Identify which cell holds the provided text, then report its [X, Y] central coordinate. 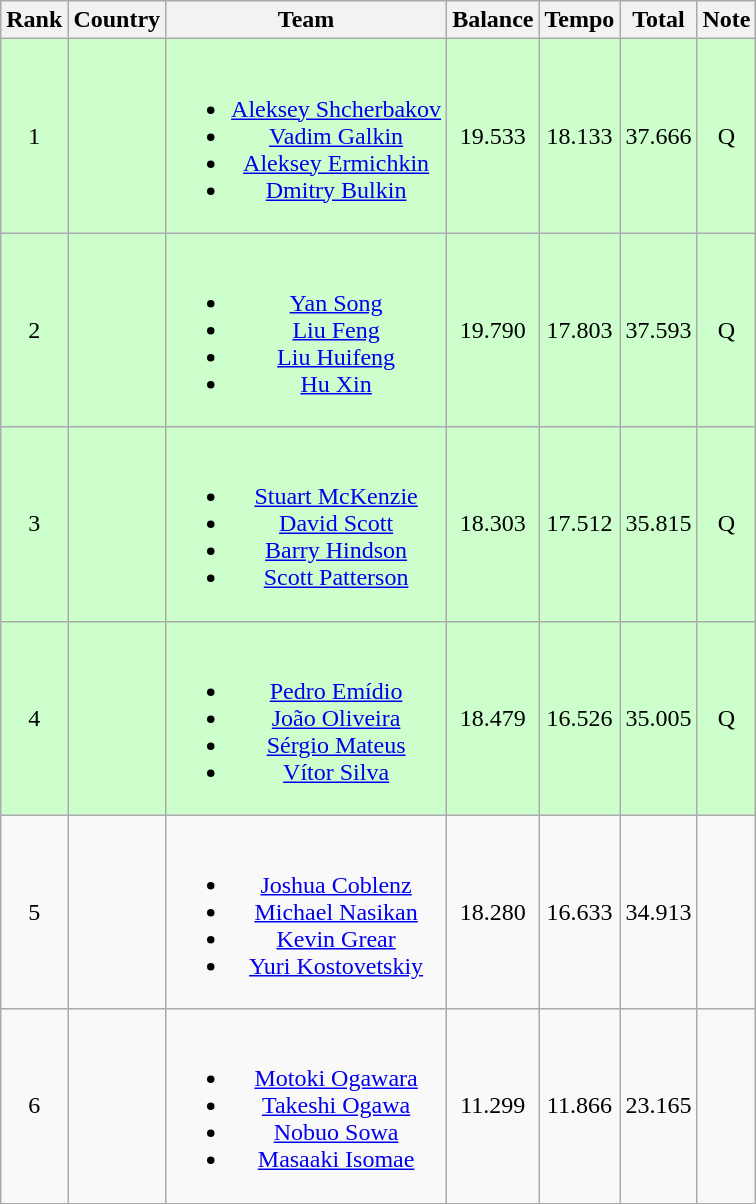
2 [34, 330]
Tempo [580, 20]
1 [34, 136]
11.866 [580, 1106]
16.526 [580, 718]
18.133 [580, 136]
37.593 [658, 330]
Rank [34, 20]
Note [726, 20]
18.280 [493, 912]
11.299 [493, 1106]
18.303 [493, 524]
Aleksey ShcherbakovVadim GalkinAleksey ErmichkinDmitry Bulkin [306, 136]
18.479 [493, 718]
19.533 [493, 136]
6 [34, 1106]
35.815 [658, 524]
19.790 [493, 330]
23.165 [658, 1106]
Team [306, 20]
34.913 [658, 912]
3 [34, 524]
Balance [493, 20]
Total [658, 20]
17.512 [580, 524]
16.633 [580, 912]
Motoki OgawaraTakeshi OgawaNobuo SowaMasaaki Isomae [306, 1106]
Country [117, 20]
17.803 [580, 330]
Yan SongLiu FengLiu HuifengHu Xin [306, 330]
Stuart McKenzieDavid ScottBarry HindsonScott Patterson [306, 524]
Pedro EmídioJoão OliveiraSérgio MateusVítor Silva [306, 718]
4 [34, 718]
37.666 [658, 136]
Joshua CoblenzMichael NasikanKevin GrearYuri Kostovetskiy [306, 912]
35.005 [658, 718]
5 [34, 912]
